Search for the cell housing the specified text and yield its [X, Y] center coordinate. 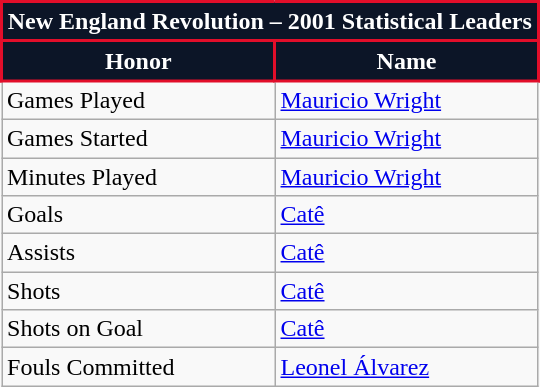
Games Played [138, 100]
Assists [138, 253]
Leonel Álvarez [406, 367]
New England Revolution – 2001 Statistical Leaders [270, 22]
Name [406, 61]
Minutes Played [138, 177]
Honor [138, 61]
Shots on Goal [138, 329]
Goals [138, 215]
Fouls Committed [138, 367]
Shots [138, 291]
Games Started [138, 138]
